Scan for the cell matching the given text and deliver its [x, y] coordinate at center. 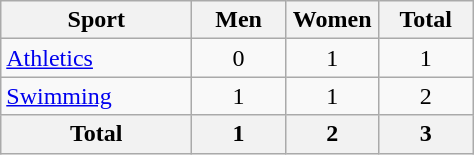
Swimming [96, 96]
0 [239, 58]
Men [239, 20]
3 [426, 134]
Women [332, 20]
Sport [96, 20]
Athletics [96, 58]
